Locate the cell with the specified text and output its (x, y) center coordinate. 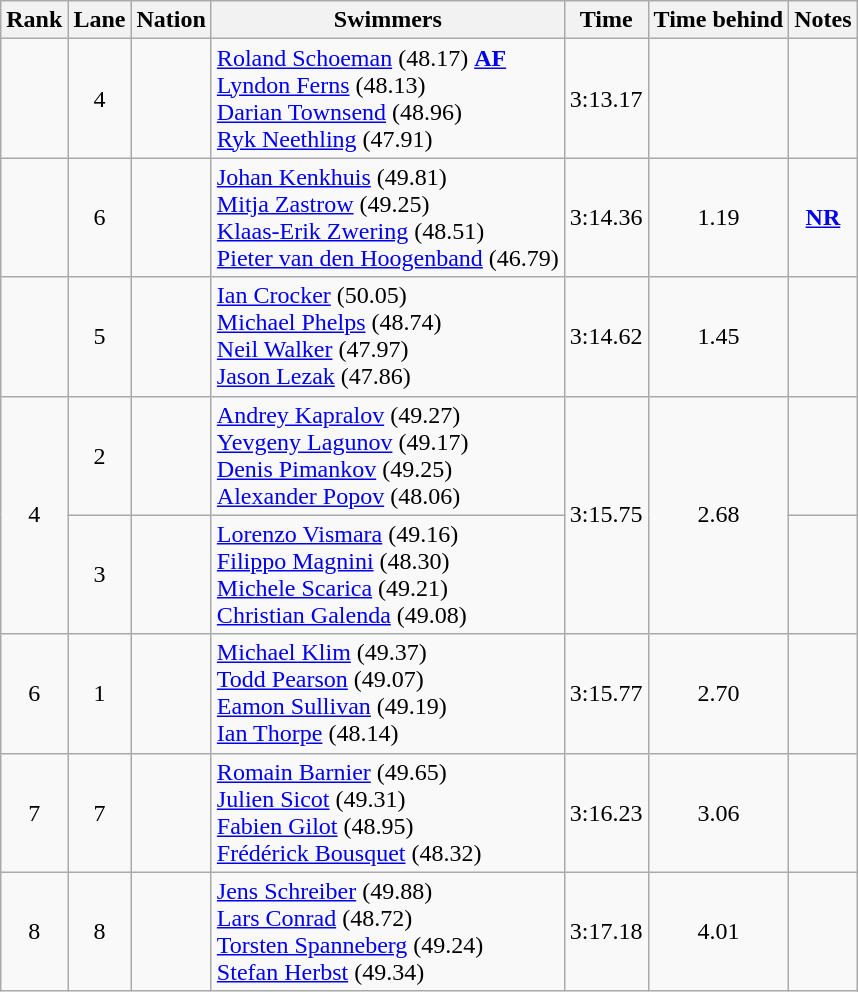
3:15.75 (606, 515)
3:14.36 (606, 218)
Swimmers (388, 20)
3:16.23 (606, 812)
Lorenzo Vismara (49.16)Filippo Magnini (48.30)Michele Scarica (49.21)Christian Galenda (49.08) (388, 574)
4.01 (718, 932)
1 (100, 694)
2.68 (718, 515)
3:15.77 (606, 694)
Time behind (718, 20)
1.45 (718, 336)
Andrey Kapralov (49.27)Yevgeny Lagunov (49.17)Denis Pimankov (49.25)Alexander Popov (48.06) (388, 456)
NR (823, 218)
3.06 (718, 812)
Jens Schreiber (49.88)Lars Conrad (48.72)Torsten Spanneberg (49.24)Stefan Herbst (49.34) (388, 932)
Romain Barnier (49.65)Julien Sicot (49.31)Fabien Gilot (48.95)Frédérick Bousquet (48.32) (388, 812)
5 (100, 336)
Lane (100, 20)
2 (100, 456)
3:13.17 (606, 98)
Roland Schoeman (48.17) AFLyndon Ferns (48.13)Darian Townsend (48.96)Ryk Neethling (47.91) (388, 98)
Nation (171, 20)
Rank (34, 20)
3 (100, 574)
Time (606, 20)
Johan Kenkhuis (49.81)Mitja Zastrow (49.25)Klaas-Erik Zwering (48.51)Pieter van den Hoogenband (46.79) (388, 218)
Notes (823, 20)
1.19 (718, 218)
3:17.18 (606, 932)
2.70 (718, 694)
3:14.62 (606, 336)
Ian Crocker (50.05)Michael Phelps (48.74)Neil Walker (47.97)Jason Lezak (47.86) (388, 336)
Michael Klim (49.37)Todd Pearson (49.07)Eamon Sullivan (49.19)Ian Thorpe (48.14) (388, 694)
